Extract the [X, Y] coordinate from the center of the cell holding the provided text.  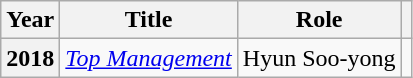
Role [319, 20]
2018 [30, 58]
Year [30, 20]
Top Management [149, 58]
Hyun Soo-yong [319, 58]
Title [149, 20]
